Return [X, Y] of the center of cell containing provided text 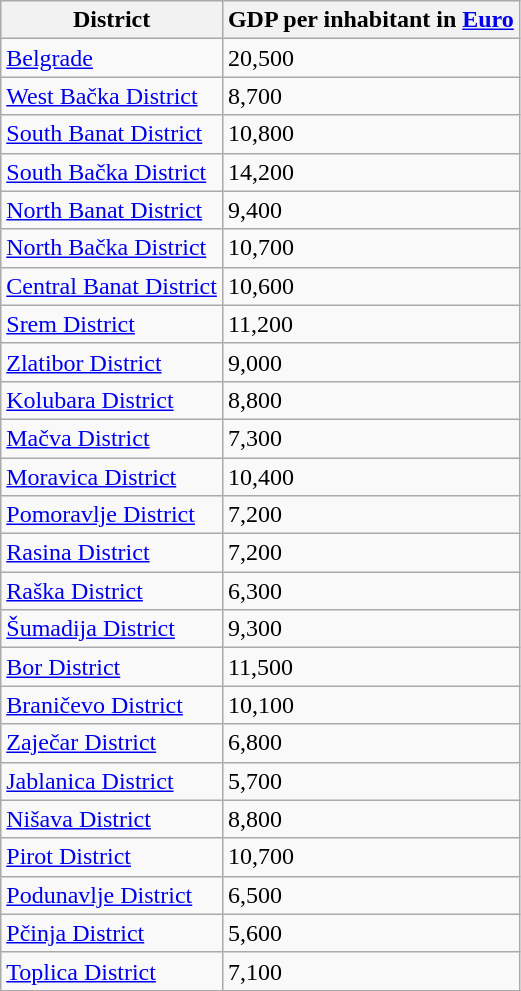
10,800 [370, 134]
Srem District [112, 324]
5,700 [370, 781]
Pčinja District [112, 933]
5,600 [370, 933]
6,300 [370, 591]
Nišava District [112, 819]
8,700 [370, 96]
Moravica District [112, 477]
Toplica District [112, 971]
Braničevo District [112, 705]
Zaječar District [112, 743]
North Bačka District [112, 248]
South Bačka District [112, 172]
11,500 [370, 667]
Rasina District [112, 553]
West Bačka District [112, 96]
GDP per inhabitant in Euro [370, 20]
Raška District [112, 591]
9,300 [370, 629]
7,100 [370, 971]
Central Banat District [112, 286]
North Banat District [112, 210]
10,100 [370, 705]
Zlatibor District [112, 362]
9,000 [370, 362]
Kolubara District [112, 400]
14,200 [370, 172]
Podunavlje District [112, 895]
6,500 [370, 895]
Pomoravlje District [112, 515]
9,400 [370, 210]
11,200 [370, 324]
Šumadija District [112, 629]
Jablanica District [112, 781]
10,400 [370, 477]
7,300 [370, 438]
South Banat District [112, 134]
Belgrade [112, 58]
Bor District [112, 667]
20,500 [370, 58]
Pirot District [112, 857]
District [112, 20]
10,600 [370, 286]
Mačva District [112, 438]
6,800 [370, 743]
